Output the (X, Y) coordinate of the center of the cell containing the given text.  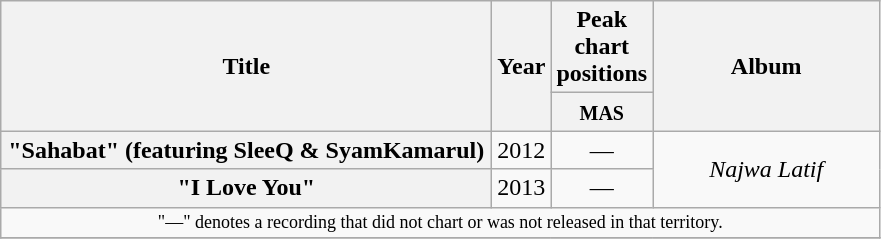
"—" denotes a recording that did not chart or was not released in that territory. (440, 222)
Year (522, 66)
MAS (602, 112)
"Sahabat" (featuring SleeQ & SyamKamarul) (246, 150)
Peakchartpositions (602, 47)
Album (766, 66)
"I Love You" (246, 188)
2013 (522, 188)
Najwa Latif (766, 169)
Title (246, 66)
2012 (522, 150)
